Locate the cell with the specified text and output its [X, Y] center coordinate. 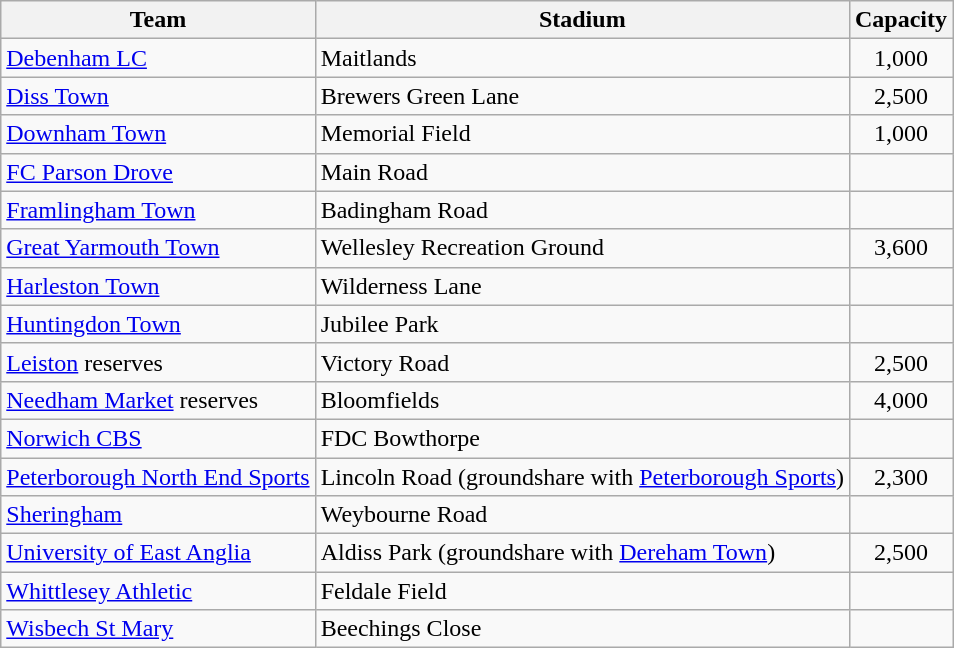
Capacity [900, 20]
Team [158, 20]
Great Yarmouth Town [158, 248]
Needham Market reserves [158, 400]
Framlingham Town [158, 210]
Beechings Close [582, 629]
Sheringham [158, 515]
Bloomfields [582, 400]
Maitlands [582, 58]
Wilderness Lane [582, 286]
Main Road [582, 172]
Weybourne Road [582, 515]
Brewers Green Lane [582, 96]
Debenham LC [158, 58]
Feldale Field [582, 591]
Whittlesey Athletic [158, 591]
Memorial Field [582, 134]
FC Parson Drove [158, 172]
Wellesley Recreation Ground [582, 248]
3,600 [900, 248]
Jubilee Park [582, 324]
Badingham Road [582, 210]
University of East Anglia [158, 553]
Diss Town [158, 96]
Norwich CBS [158, 438]
Peterborough North End Sports [158, 477]
FDC Bowthorpe [582, 438]
Leiston reserves [158, 362]
Wisbech St Mary [158, 629]
Lincoln Road (groundshare with Peterborough Sports) [582, 477]
Aldiss Park (groundshare with Dereham Town) [582, 553]
Stadium [582, 20]
Harleston Town [158, 286]
Victory Road [582, 362]
4,000 [900, 400]
2,300 [900, 477]
Downham Town [158, 134]
Huntingdon Town [158, 324]
